Identify which cell holds the provided text, then report its [X, Y] central coordinate. 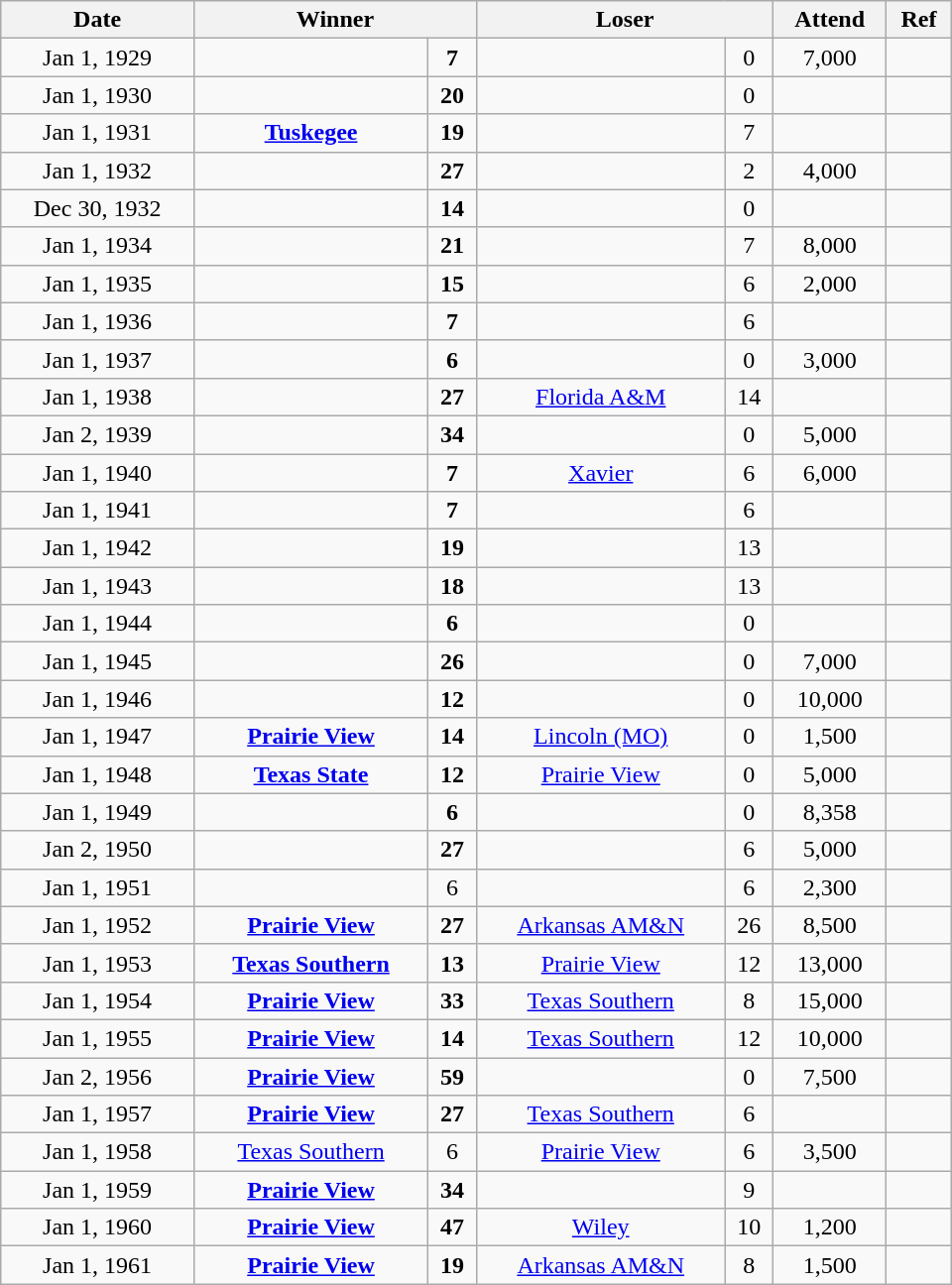
Jan 1, 1937 [97, 359]
Jan 1, 1946 [97, 699]
Jan 1, 1948 [97, 774]
Attend [830, 20]
15 [452, 284]
Jan 1, 1945 [97, 661]
8,358 [830, 812]
Jan 1, 1931 [97, 133]
Jan 1, 1935 [97, 284]
18 [452, 586]
Jan 2, 1956 [97, 1076]
Ref [919, 20]
Jan 1, 1941 [97, 511]
Jan 1, 1951 [97, 887]
Florida A&M [601, 397]
Winner [335, 20]
8,500 [830, 925]
1,200 [830, 1227]
10 [750, 1227]
Jan 1, 1953 [97, 963]
Texas State [310, 774]
13,000 [830, 963]
2,000 [830, 284]
9 [750, 1190]
Date [97, 20]
Jan 1, 1955 [97, 1038]
Xavier [601, 473]
Lincoln (MO) [601, 737]
Jan 1, 1952 [97, 925]
Tuskegee [310, 133]
6,000 [830, 473]
Wiley [601, 1227]
Jan 1, 1954 [97, 1000]
Jan 2, 1939 [97, 434]
Jan 1, 1959 [97, 1190]
4,000 [830, 171]
Jan 1, 1934 [97, 246]
Jan 1, 1958 [97, 1152]
59 [452, 1076]
Jan 1, 1947 [97, 737]
33 [452, 1000]
Jan 1, 1949 [97, 812]
21 [452, 246]
3,000 [830, 359]
Jan 1, 1957 [97, 1114]
Jan 1, 1944 [97, 624]
Jan 1, 1960 [97, 1227]
Jan 1, 1961 [97, 1265]
47 [452, 1227]
Jan 1, 1932 [97, 171]
Jan 1, 1929 [97, 58]
8,000 [830, 246]
Jan 1, 1940 [97, 473]
3,500 [830, 1152]
Loser [625, 20]
Jan 1, 1936 [97, 321]
Jan 1, 1942 [97, 548]
2,300 [830, 887]
Jan 1, 1943 [97, 586]
Jan 2, 1950 [97, 850]
Jan 1, 1930 [97, 95]
Jan 1, 1938 [97, 397]
20 [452, 95]
Dec 30, 1932 [97, 208]
7,500 [830, 1076]
15,000 [830, 1000]
2 [750, 171]
